Locate the cell with the specified text and output its [x, y] center coordinate. 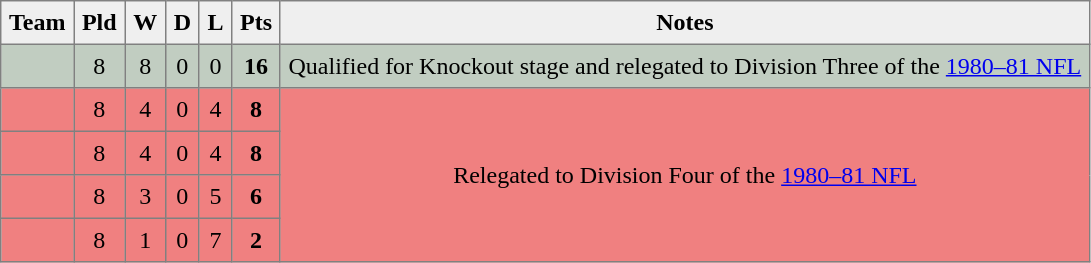
Pld [100, 23]
5 [216, 197]
D [182, 23]
6 [256, 197]
2 [256, 240]
16 [256, 66]
1 [145, 240]
L [216, 23]
Qualified for Knockout stage and relegated to Division Three of the 1980–81 NFL [684, 66]
W [145, 23]
Notes [684, 23]
Relegated to Division Four of the 1980–81 NFL [684, 175]
Team [38, 23]
7 [216, 240]
Pts [256, 23]
3 [145, 197]
